Determine the [X, Y] coordinate at the center of the cell enclosing the given text.  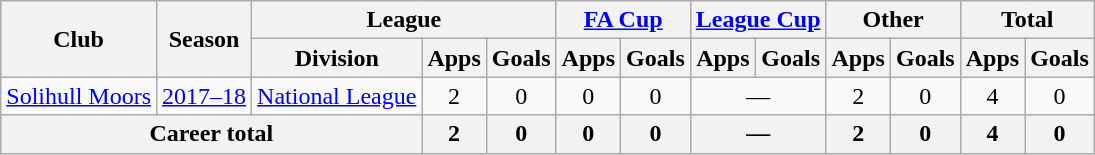
Season [204, 39]
FA Cup [623, 20]
Club [79, 39]
2017–18 [204, 96]
Total [1027, 20]
League [404, 20]
League Cup [758, 20]
National League [337, 96]
Other [893, 20]
Solihull Moors [79, 96]
Division [337, 58]
Career total [212, 134]
